Determine the [x, y] coordinate at the center of the cell enclosing the given text.  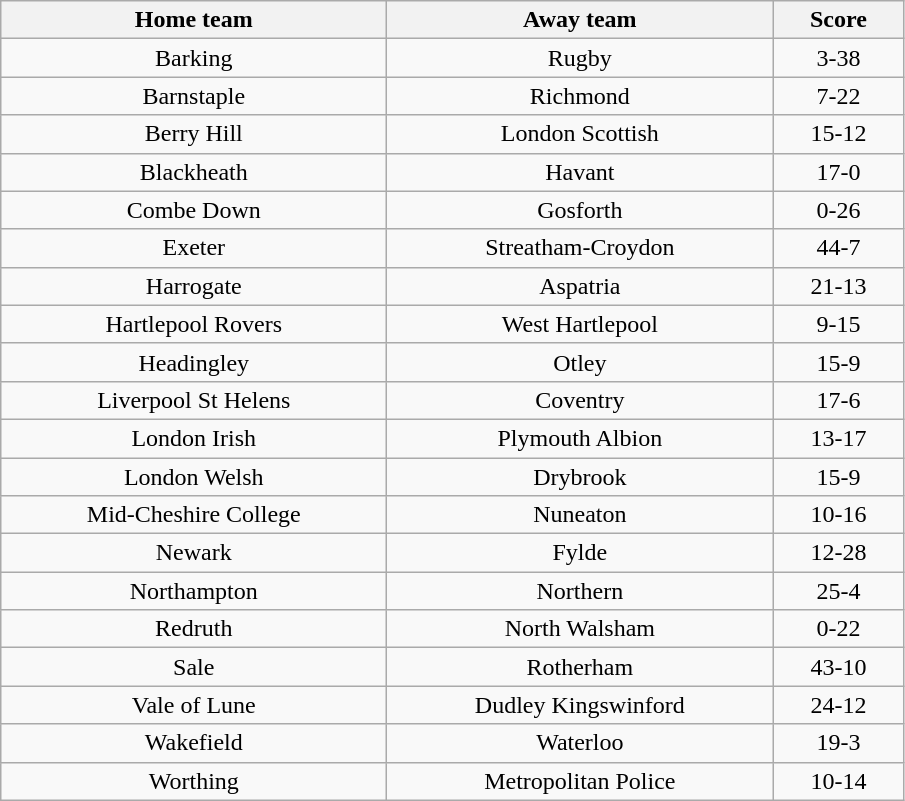
12-28 [838, 553]
Aspatria [580, 286]
19-3 [838, 743]
3-38 [838, 58]
Northern [580, 591]
Waterloo [580, 743]
Gosforth [580, 210]
Away team [580, 20]
West Hartlepool [580, 324]
Otley [580, 362]
Barnstaple [194, 96]
Drybrook [580, 477]
Berry Hill [194, 134]
17-6 [838, 400]
Exeter [194, 248]
North Walsham [580, 629]
10-16 [838, 515]
London Scottish [580, 134]
Harrogate [194, 286]
Blackheath [194, 172]
21-13 [838, 286]
Streatham-Croydon [580, 248]
Headingley [194, 362]
43-10 [838, 667]
15-12 [838, 134]
Rugby [580, 58]
Metropolitan Police [580, 781]
Hartlepool Rovers [194, 324]
Coventry [580, 400]
Liverpool St Helens [194, 400]
London Welsh [194, 477]
Northampton [194, 591]
10-14 [838, 781]
13-17 [838, 438]
24-12 [838, 705]
Rotherham [580, 667]
Combe Down [194, 210]
0-26 [838, 210]
Redruth [194, 629]
Nuneaton [580, 515]
9-15 [838, 324]
Havant [580, 172]
0-22 [838, 629]
Home team [194, 20]
Score [838, 20]
44-7 [838, 248]
Richmond [580, 96]
London Irish [194, 438]
Worthing [194, 781]
Mid-Cheshire College [194, 515]
Vale of Lune [194, 705]
Plymouth Albion [580, 438]
7-22 [838, 96]
Dudley Kingswinford [580, 705]
17-0 [838, 172]
Wakefield [194, 743]
Barking [194, 58]
Fylde [580, 553]
Newark [194, 553]
25-4 [838, 591]
Sale [194, 667]
